Scan for the cell matching the given text and deliver its [x, y] coordinate at center. 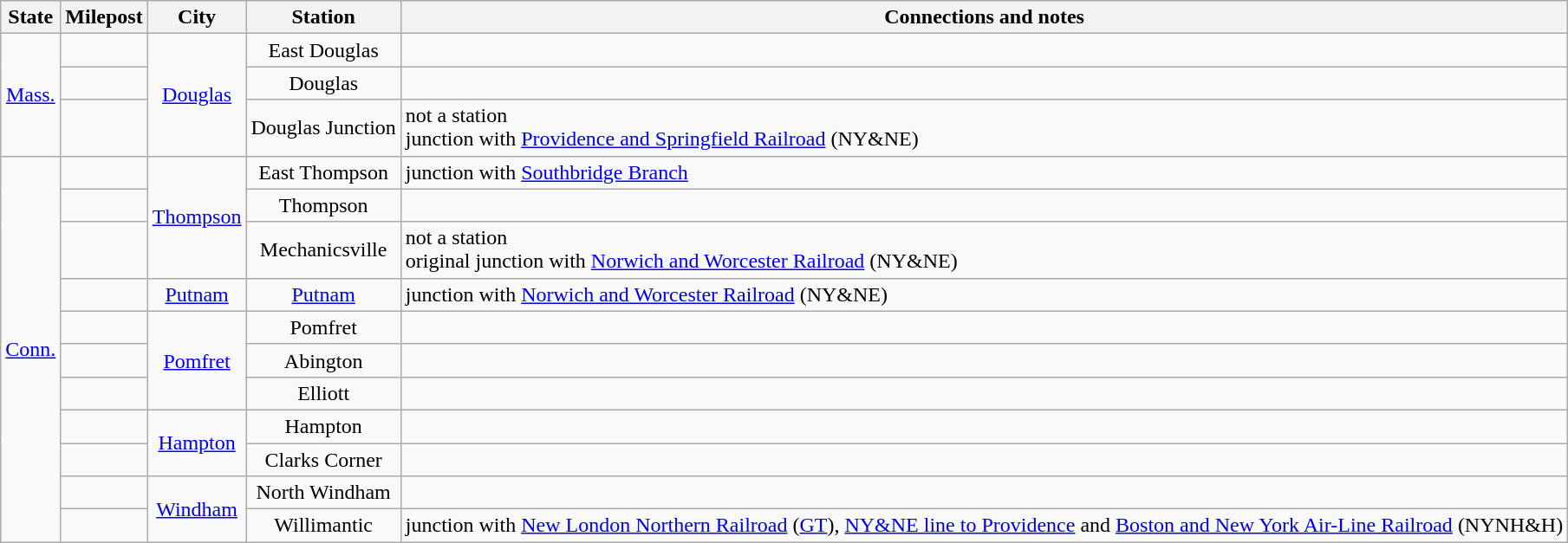
Station [323, 17]
Milepost [104, 17]
Willimantic [323, 526]
Connections and notes [984, 17]
Windham [197, 509]
junction with Norwich and Worcester Railroad (NY&NE) [984, 294]
Elliott [323, 393]
Abington [323, 360]
not a stationoriginal junction with Norwich and Worcester Railroad (NY&NE) [984, 249]
Douglas Junction [323, 128]
junction with Southbridge Branch [984, 172]
East Thompson [323, 172]
East Douglas [323, 50]
City [197, 17]
Mechanicsville [323, 249]
Mass. [31, 95]
Conn. [31, 349]
not a stationjunction with Providence and Springfield Railroad (NY&NE) [984, 128]
junction with New London Northern Railroad (GT), NY&NE line to Providence and Boston and New York Air-Line Railroad (NYNH&H) [984, 526]
North Windham [323, 493]
State [31, 17]
Clarks Corner [323, 460]
